Output the (x, y) coordinate of the center of the cell containing the given text.  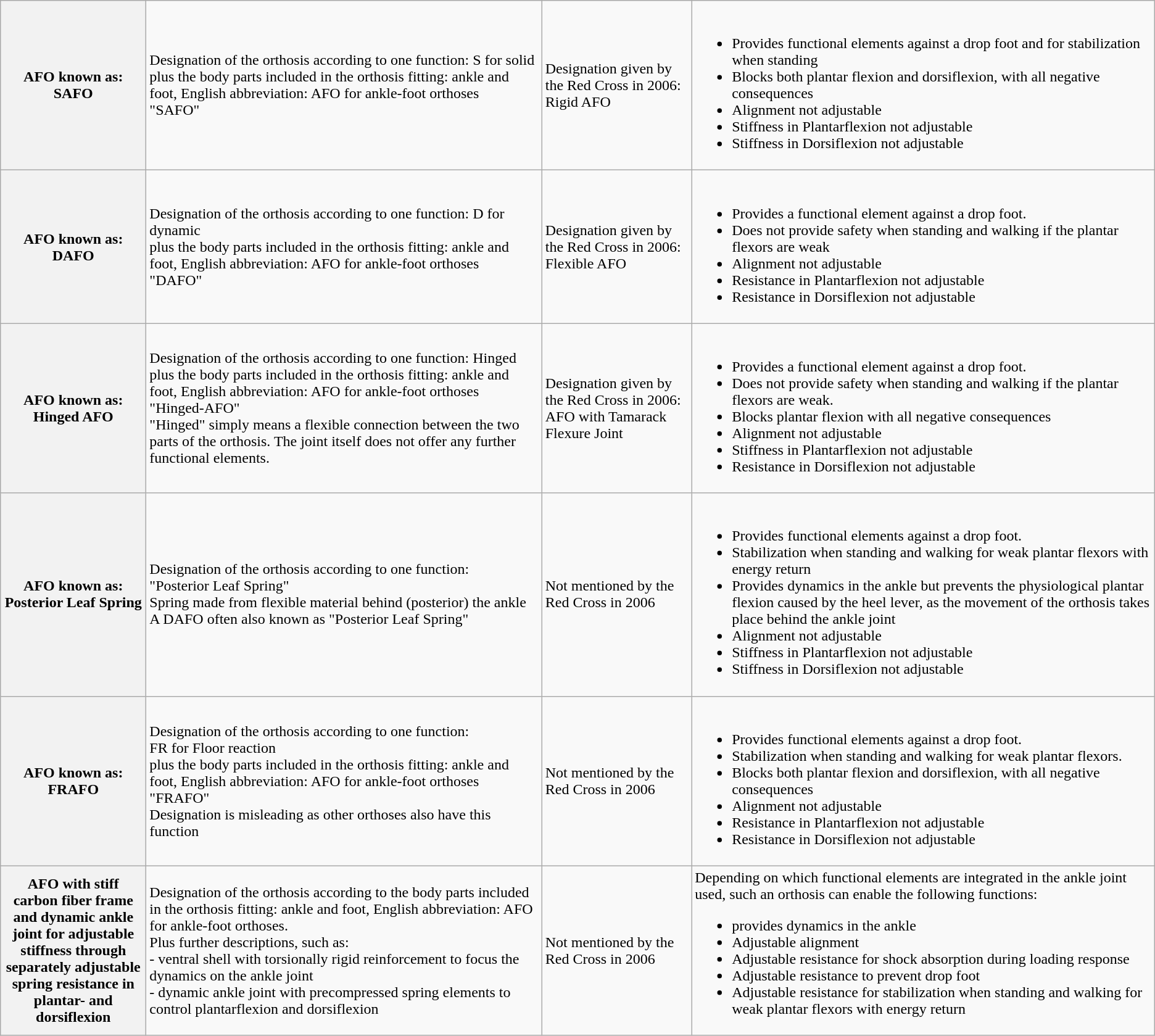
AFO known as: SAFO (73, 85)
AFO known as: FRAFO (73, 781)
Designation given by the Red Cross in 2006:Flexible AFO (616, 247)
AFO known as: Posterior Leaf Spring (73, 595)
AFO known as: DAFO (73, 247)
Designation given by the Red Cross in 2006:AFO with Tamarack Flexure Joint (616, 408)
AFO known as: Hinged AFO (73, 408)
Designation given by the Red Cross in 2006:Rigid AFO (616, 85)
